Determine the (X, Y) coordinate at the center of the cell enclosing the given text.  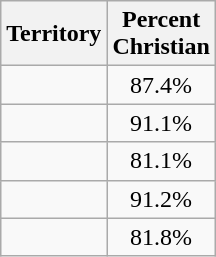
PercentChristian (161, 34)
81.8% (161, 237)
87.4% (161, 85)
91.1% (161, 123)
Territory (54, 34)
81.1% (161, 161)
91.2% (161, 199)
